Return the (X, Y) coordinate for the center point of the cell that contains the specified text.  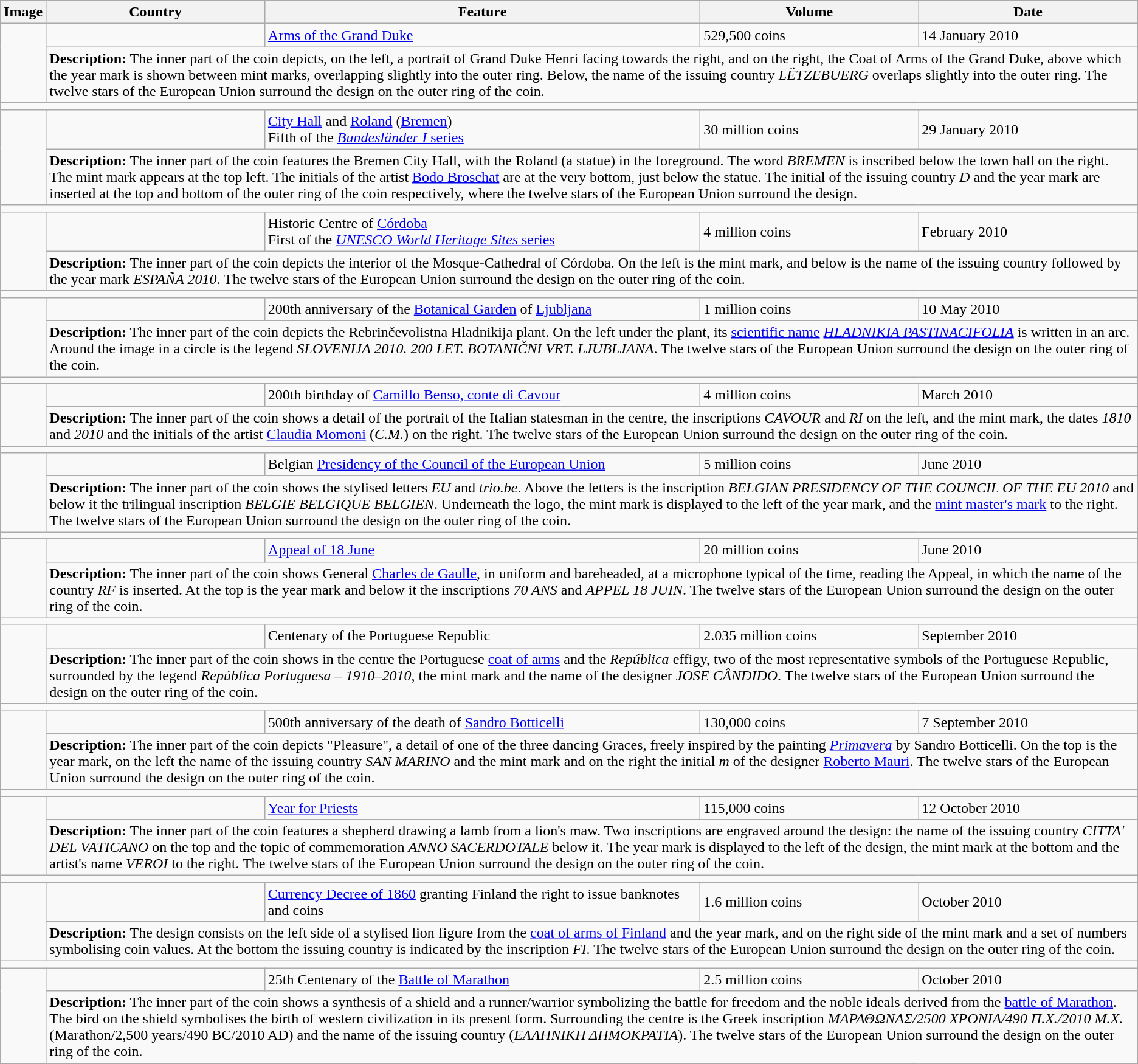
February 2010 (1028, 231)
March 2010 (1028, 395)
130,000 coins (810, 722)
10 May 2010 (1028, 309)
115,000 coins (810, 808)
Volume (810, 12)
7 September 2010 (1028, 722)
Feature (482, 12)
Appeal of 18 June (482, 550)
Historic Centre of CórdobaFirst of the UNESCO World Heritage Sites series (482, 231)
Year for Priests (482, 808)
1 million coins (810, 309)
Date (1028, 12)
1.6 million coins (810, 902)
29 January 2010 (1028, 129)
200th birthday of Camillo Benso, conte di Cavour (482, 395)
Country (156, 12)
2.035 million coins (810, 636)
20 million coins (810, 550)
Image (23, 12)
529,500 coins (810, 35)
September 2010 (1028, 636)
14 January 2010 (1028, 35)
Centenary of the Portuguese Republic (482, 636)
500th anniversary of the death of Sandro Botticelli (482, 722)
Arms of the Grand Duke (482, 35)
Currency Decree of 1860 granting Finland the right to issue banknotes and coins (482, 902)
2.5 million coins (810, 979)
30 million coins (810, 129)
12 October 2010 (1028, 808)
Belgian Presidency of the Council of the European Union (482, 465)
200th anniversary of the Botanical Garden of Ljubljana (482, 309)
25th Centenary of the Battle of Marathon (482, 979)
5 million coins (810, 465)
City Hall and Roland (Bremen)Fifth of the Bundesländer I series (482, 129)
